Detect which cell encompasses the target text, then output its [X, Y] center coordinate. 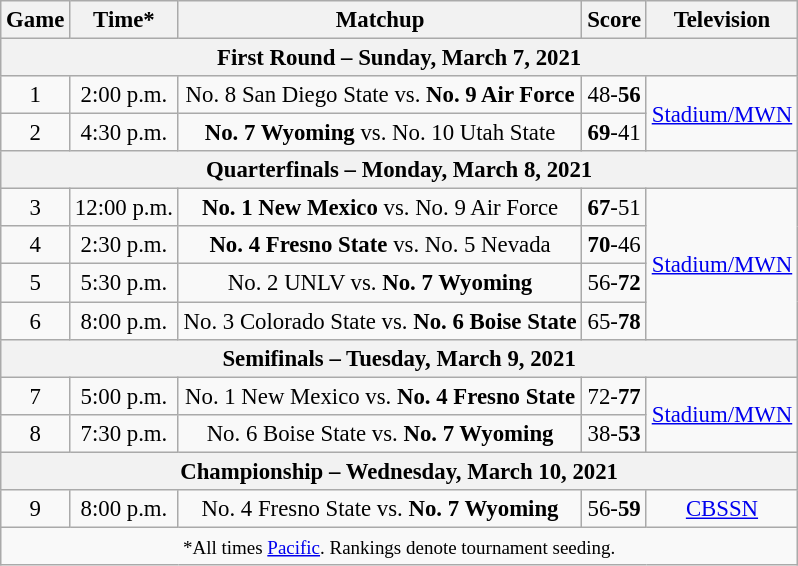
56-59 [614, 509]
2:00 p.m. [124, 95]
No. 4 Fresno State vs. No. 7 Wyoming [380, 509]
Championship – Wednesday, March 10, 2021 [400, 471]
4 [36, 245]
7:30 p.m. [124, 433]
1 [36, 95]
No. 4 Fresno State vs. No. 5 Nevada [380, 245]
CBSSN [722, 509]
5 [36, 283]
8 [36, 433]
*All times Pacific. Rankings denote tournament seeding. [400, 546]
Television [722, 20]
Quarterfinals – Monday, March 8, 2021 [400, 170]
6 [36, 321]
7 [36, 396]
5:00 p.m. [124, 396]
48-56 [614, 95]
2 [36, 133]
Time* [124, 20]
9 [36, 509]
No. 1 New Mexico vs. No. 4 Fresno State [380, 396]
65-78 [614, 321]
12:00 p.m. [124, 208]
No. 2 UNLV vs. No. 7 Wyoming [380, 283]
5:30 p.m. [124, 283]
38-53 [614, 433]
Matchup [380, 20]
56-72 [614, 283]
2:30 p.m. [124, 245]
4:30 p.m. [124, 133]
Game [36, 20]
Score [614, 20]
No. 6 Boise State vs. No. 7 Wyoming [380, 433]
No. 8 San Diego State vs. No. 9 Air Force [380, 95]
No. 7 Wyoming vs. No. 10 Utah State [380, 133]
No. 1 New Mexico vs. No. 9 Air Force [380, 208]
69-41 [614, 133]
Semifinals – Tuesday, March 9, 2021 [400, 358]
70-46 [614, 245]
67-51 [614, 208]
72-77 [614, 396]
First Round – Sunday, March 7, 2021 [400, 58]
3 [36, 208]
No. 3 Colorado State vs. No. 6 Boise State [380, 321]
